Scan for the cell matching the given text and deliver its (X, Y) coordinate at center. 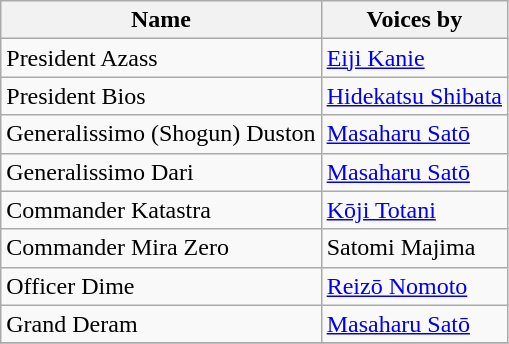
Voices by (414, 20)
Generalissimo (Shogun) Duston (161, 134)
Grand Deram (161, 324)
Commander Katastra (161, 210)
Commander Mira Zero (161, 248)
Kōji Totani (414, 210)
Satomi Majima (414, 248)
Hidekatsu Shibata (414, 96)
Eiji Kanie (414, 58)
Name (161, 20)
President Azass (161, 58)
Generalissimo Dari (161, 172)
Officer Dime (161, 286)
Reizō Nomoto (414, 286)
President Bios (161, 96)
